Find where the given text appears and provide that cell's center as [x, y] coordinate. 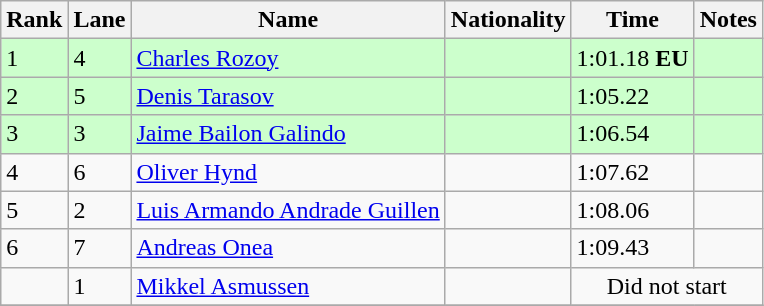
Luis Armando Andrade Guillen [288, 210]
Jaime Bailon Galindo [288, 134]
Mikkel Asmussen [288, 286]
1:01.18 EU [632, 58]
1:06.54 [632, 134]
Name [288, 20]
1:07.62 [632, 172]
Time [632, 20]
Rank [34, 20]
Did not start [666, 286]
Notes [728, 20]
Charles Rozoy [288, 58]
7 [100, 248]
Lane [100, 20]
1:05.22 [632, 96]
1:09.43 [632, 248]
Oliver Hynd [288, 172]
1:08.06 [632, 210]
Denis Tarasov [288, 96]
Nationality [508, 20]
Andreas Onea [288, 248]
